Locate the cell with the specified text and output its (x, y) center coordinate. 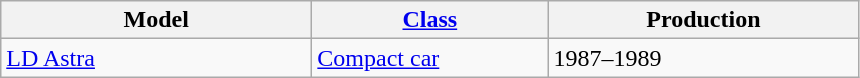
1987–1989 (704, 58)
Compact car (430, 58)
LD Astra (156, 58)
Production (704, 20)
Class (430, 20)
Model (156, 20)
